Output the (x, y) coordinate of the center of the cell containing the given text.  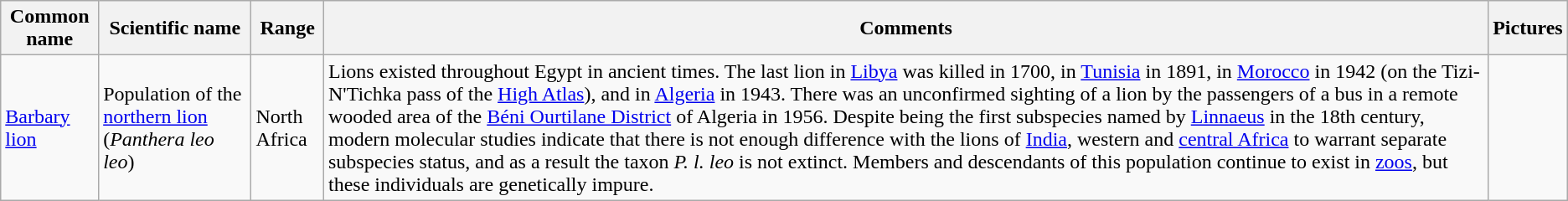
Range (288, 28)
Barbary lion (50, 127)
North Africa (288, 127)
Common name (50, 28)
Population of the northern lion (Panthera leo leo) (175, 127)
Pictures (1528, 28)
Scientific name (175, 28)
Comments (905, 28)
